Provide the [x, y] coordinate of the cell's center where the given text is located.  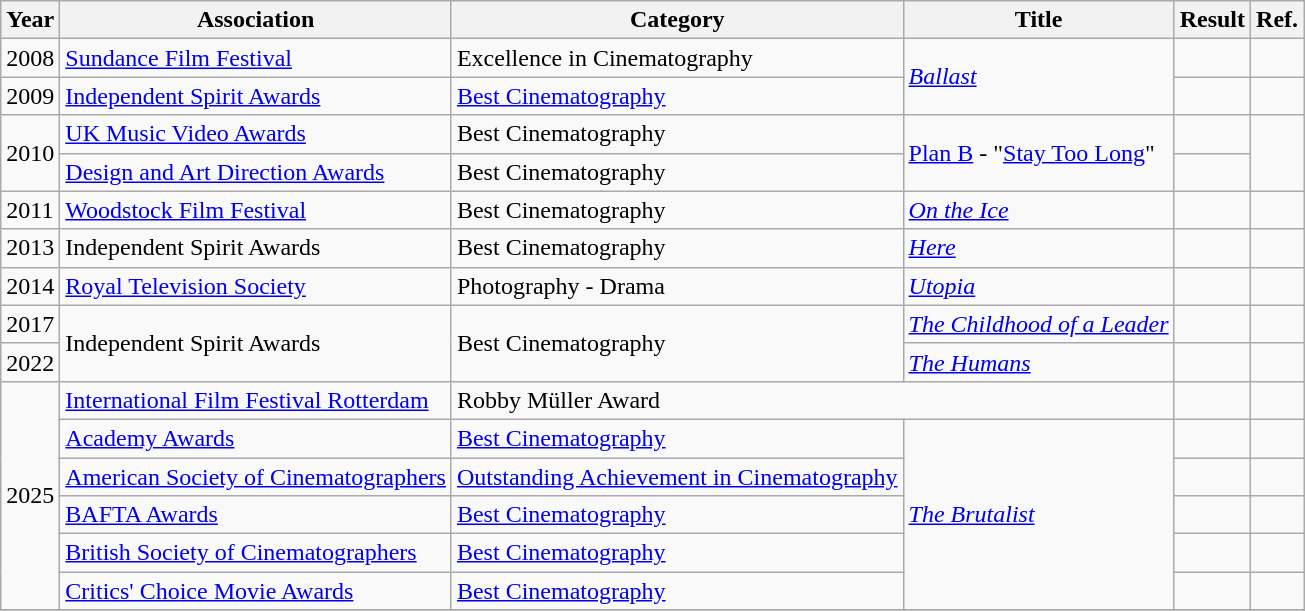
2014 [30, 286]
Robby Müller Award [812, 400]
2010 [30, 153]
The Brutalist [1038, 514]
Photography - Drama [677, 286]
Design and Art Direction Awards [256, 172]
Outstanding Achievement in Cinematography [677, 477]
Utopia [1038, 286]
Ref. [1278, 20]
BAFTA Awards [256, 515]
The Childhood of a Leader [1038, 324]
Academy Awards [256, 438]
Ballast [1038, 77]
Result [1212, 20]
Plan B - "Stay Too Long" [1038, 153]
Woodstock Film Festival [256, 210]
Association [256, 20]
2009 [30, 96]
Excellence in Cinematography [677, 58]
Royal Television Society [256, 286]
2008 [30, 58]
2022 [30, 362]
Year [30, 20]
British Society of Cinematographers [256, 553]
2025 [30, 495]
2017 [30, 324]
Category [677, 20]
International Film Festival Rotterdam [256, 400]
Sundance Film Festival [256, 58]
On the Ice [1038, 210]
The Humans [1038, 362]
2011 [30, 210]
Title [1038, 20]
American Society of Cinematographers [256, 477]
Here [1038, 248]
2013 [30, 248]
UK Music Video Awards [256, 134]
Critics' Choice Movie Awards [256, 591]
